From the cell containing the given text, extract its center point as [x, y] coordinate. 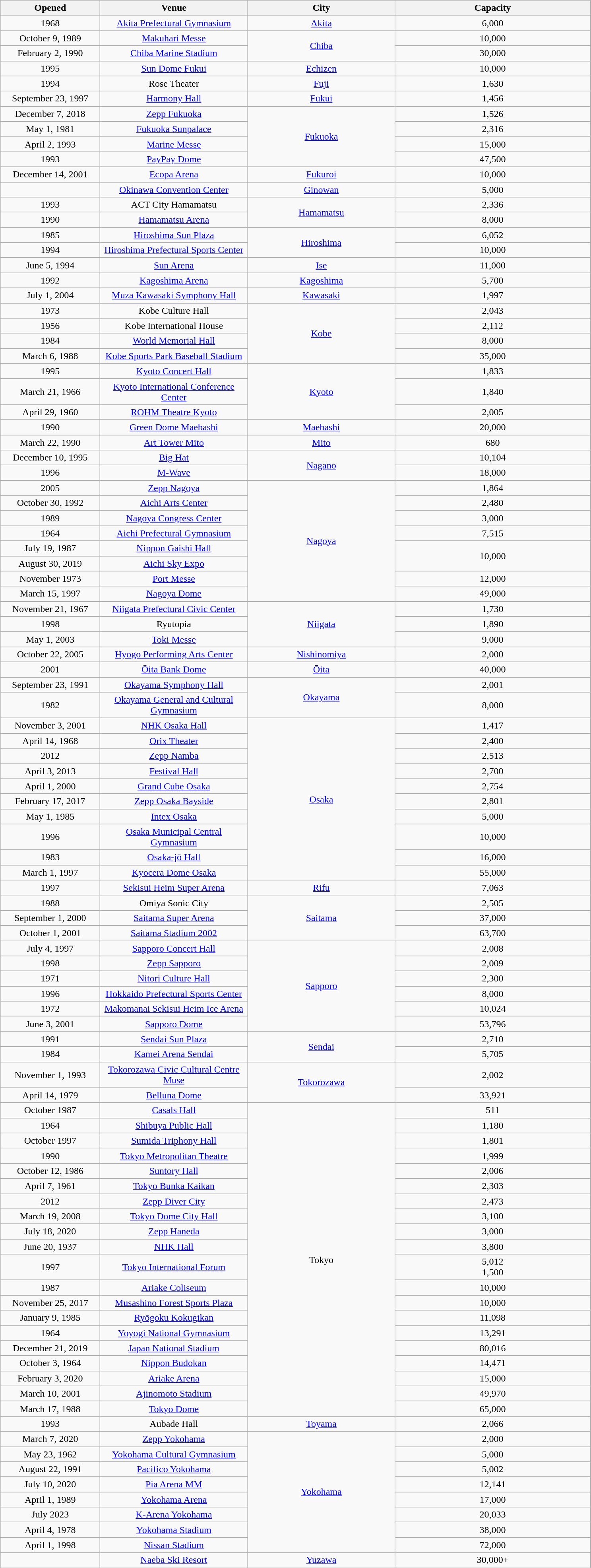
Aichi Sky Expo [174, 563]
Akita [321, 23]
20,033 [493, 1515]
April 4, 1978 [50, 1530]
1,730 [493, 609]
Niigata Prefectural Civic Center [174, 609]
Ryōgoku Kokugikan [174, 1318]
Sapporo Concert Hall [174, 948]
1,999 [493, 1156]
1987 [50, 1288]
2,006 [493, 1171]
Kyoto Concert Hall [174, 371]
33,921 [493, 1095]
2,303 [493, 1186]
Kawasaki [321, 295]
Kobe [321, 333]
Tokyo [321, 1259]
NHK Osaka Hall [174, 726]
55,000 [493, 872]
Nishinomiya [321, 654]
October 30, 1992 [50, 503]
February 2, 1990 [50, 53]
Intex Osaka [174, 816]
Fukuroi [321, 174]
Rose Theater [174, 84]
1989 [50, 518]
Sendai Sun Plaza [174, 1039]
Osaka Municipal Central Gymnasium [174, 837]
5,700 [493, 280]
Zepp Namba [174, 756]
Tokorozawa [321, 1082]
47,500 [493, 159]
October 1987 [50, 1110]
Kyoto [321, 391]
October 12, 1986 [50, 1171]
Sun Dome Fukui [174, 68]
2,754 [493, 786]
Aichi Prefectural Gymnasium [174, 533]
2,513 [493, 756]
Zepp Haneda [174, 1232]
Tokyo Dome City Hall [174, 1216]
53,796 [493, 1024]
April 7, 1961 [50, 1186]
1968 [50, 23]
April 3, 2013 [50, 771]
December 7, 2018 [50, 114]
Yokohama Arena [174, 1500]
11,098 [493, 1318]
September 1, 2000 [50, 918]
Green Dome Maebashi [174, 427]
Zepp Sapporo [174, 964]
12,000 [493, 579]
14,471 [493, 1363]
February 17, 2017 [50, 801]
Pia Arena MM [174, 1484]
Sapporo [321, 986]
1985 [50, 235]
1983 [50, 857]
3,800 [493, 1247]
Osaka [321, 799]
Zepp Diver City [174, 1201]
Chiba Marine Stadium [174, 53]
November 1, 1993 [50, 1074]
2,473 [493, 1201]
October 22, 2005 [50, 654]
March 19, 2008 [50, 1216]
Yokohama [321, 1492]
16,000 [493, 857]
1982 [50, 705]
Makomanai Sekisui Heim Ice Arena [174, 1009]
1,526 [493, 114]
6,000 [493, 23]
December 10, 1995 [50, 458]
1,890 [493, 624]
7,515 [493, 533]
Hiroshima Sun Plaza [174, 235]
Fuji [321, 84]
20,000 [493, 427]
Toyama [321, 1424]
12,141 [493, 1484]
Ōita Bank Dome [174, 669]
April 1, 2000 [50, 786]
Chiba [321, 46]
2,002 [493, 1074]
Art Tower Mito [174, 443]
1971 [50, 979]
35,000 [493, 356]
March 7, 2020 [50, 1439]
Ecopa Arena [174, 174]
Sendai [321, 1047]
5,012 1,500 [493, 1267]
1,840 [493, 391]
Hamamatsu [321, 212]
511 [493, 1110]
October 9, 1989 [50, 38]
49,970 [493, 1393]
13,291 [493, 1333]
Opened [50, 8]
17,000 [493, 1500]
Hiroshima Prefectural Sports Center [174, 250]
Okinawa Convention Center [174, 190]
ROHM Theatre Kyoto [174, 412]
July 19, 1987 [50, 548]
Festival Hall [174, 771]
72,000 [493, 1545]
Saitama Stadium 2002 [174, 933]
2,700 [493, 771]
Big Hat [174, 458]
Osaka-jō Hall [174, 857]
July 18, 2020 [50, 1232]
1,630 [493, 84]
Fukuoka Sunpalace [174, 129]
2,066 [493, 1424]
Okayama General and Cultural Gymnasium [174, 705]
August 30, 2019 [50, 563]
May 23, 1962 [50, 1454]
Ryutopia [174, 624]
2,112 [493, 326]
Ajinomoto Stadium [174, 1393]
Japan National Stadium [174, 1348]
March 21, 1966 [50, 391]
May 1, 2003 [50, 639]
Ariake Arena [174, 1378]
Fukuoka [321, 136]
Kagoshima [321, 280]
Okayama Symphony Hall [174, 684]
2,400 [493, 741]
80,016 [493, 1348]
1,833 [493, 371]
1,456 [493, 99]
Zepp Nagoya [174, 488]
August 22, 1991 [50, 1469]
Sun Arena [174, 265]
Sumida Triphony Hall [174, 1141]
1988 [50, 903]
Nippon Budokan [174, 1363]
Okayama [321, 698]
July 2023 [50, 1515]
May 1, 1981 [50, 129]
18,000 [493, 473]
30,000 [493, 53]
1,180 [493, 1125]
1973 [50, 311]
October 1997 [50, 1141]
April 2, 1993 [50, 144]
6,052 [493, 235]
January 9, 1985 [50, 1318]
November 21, 1967 [50, 609]
2,316 [493, 129]
October 3, 1964 [50, 1363]
Yuzawa [321, 1560]
Nagoya Dome [174, 594]
Capacity [493, 8]
Musashino Forest Sports Plaza [174, 1303]
Kobe International House [174, 326]
Echizen [321, 68]
Zepp Fukuoka [174, 114]
Ariake Coliseum [174, 1288]
680 [493, 443]
Toki Messe [174, 639]
M-Wave [174, 473]
Hokkaido Prefectural Sports Center [174, 994]
40,000 [493, 669]
Orix Theater [174, 741]
2,336 [493, 205]
Sapporo Dome [174, 1024]
Fukui [321, 99]
Sekisui Heim Super Arena [174, 888]
Makuhari Messe [174, 38]
Muza Kawasaki Symphony Hall [174, 295]
Kobe Culture Hall [174, 311]
10,104 [493, 458]
3,100 [493, 1216]
February 3, 2020 [50, 1378]
Hiroshima [321, 243]
1,801 [493, 1141]
49,000 [493, 594]
38,000 [493, 1530]
Kagoshima Arena [174, 280]
2,043 [493, 311]
1,997 [493, 295]
1992 [50, 280]
Venue [174, 8]
Casals Hall [174, 1110]
April 1, 1989 [50, 1500]
Nitori Culture Hall [174, 979]
June 20, 1937 [50, 1247]
October 1, 2001 [50, 933]
Nagoya [321, 541]
2,801 [493, 801]
April 29, 1960 [50, 412]
March 6, 1988 [50, 356]
7,063 [493, 888]
10,024 [493, 1009]
Kyocera Dome Osaka [174, 872]
Niigata [321, 624]
March 22, 1990 [50, 443]
Tokyo Metropolitan Theatre [174, 1156]
March 1, 1997 [50, 872]
June 3, 2001 [50, 1024]
Tokyo Bunka Kaikan [174, 1186]
December 21, 2019 [50, 1348]
Zepp Osaka Bayside [174, 801]
Kobe Sports Park Baseball Stadium [174, 356]
2001 [50, 669]
Ginowan [321, 190]
63,700 [493, 933]
Aichi Arts Center [174, 503]
30,000+ [493, 1560]
Suntory Hall [174, 1171]
Tokyo International Forum [174, 1267]
Rifu [321, 888]
Zepp Yokohama [174, 1439]
Grand Cube Osaka [174, 786]
ACT City Hamamatsu [174, 205]
Yokohama Cultural Gymnasium [174, 1454]
2005 [50, 488]
April 1, 1998 [50, 1545]
Harmony Hall [174, 99]
Tokyo Dome [174, 1409]
July 4, 1997 [50, 948]
July 1, 2004 [50, 295]
June 5, 1994 [50, 265]
NHK Hall [174, 1247]
March 15, 1997 [50, 594]
2,009 [493, 964]
2,001 [493, 684]
37,000 [493, 918]
Aubade Hall [174, 1424]
1972 [50, 1009]
City [321, 8]
1991 [50, 1039]
November 3, 2001 [50, 726]
PayPay Dome [174, 159]
Kamei Arena Sendai [174, 1054]
Pacifico Yokohama [174, 1469]
K-Arena Yokohama [174, 1515]
Saitama Super Arena [174, 918]
November 25, 2017 [50, 1303]
5,705 [493, 1054]
Kyoto International Conference Center [174, 391]
Saitama [321, 918]
March 17, 1988 [50, 1409]
May 1, 1985 [50, 816]
Ise [321, 265]
Mito [321, 443]
Hamamatsu Arena [174, 220]
World Memorial Hall [174, 341]
Belluna Dome [174, 1095]
2,480 [493, 503]
Nagano [321, 465]
2,505 [493, 903]
July 10, 2020 [50, 1484]
Nippon Gaishi Hall [174, 548]
Hyogo Performing Arts Center [174, 654]
Akita Prefectural Gymnasium [174, 23]
Nagoya Congress Center [174, 518]
2,005 [493, 412]
Ōita [321, 669]
Naeba Ski Resort [174, 1560]
April 14, 1979 [50, 1095]
11,000 [493, 265]
2,300 [493, 979]
Omiya Sonic City [174, 903]
Yokohama Stadium [174, 1530]
April 14, 1968 [50, 741]
September 23, 1991 [50, 684]
5,002 [493, 1469]
Nissan Stadium [174, 1545]
9,000 [493, 639]
1,417 [493, 726]
Yoyogi National Gymnasium [174, 1333]
2,710 [493, 1039]
1,864 [493, 488]
Maebashi [321, 427]
1956 [50, 326]
September 23, 1997 [50, 99]
March 10, 2001 [50, 1393]
Port Messe [174, 579]
December 14, 2001 [50, 174]
November 1973 [50, 579]
Marine Messe [174, 144]
2,008 [493, 948]
Shibuya Public Hall [174, 1125]
65,000 [493, 1409]
Tokorozawa Civic Cultural Centre Muse [174, 1074]
